Pinpoint the cell where the given text exists, returning its [x, y] midpoint coordinate. 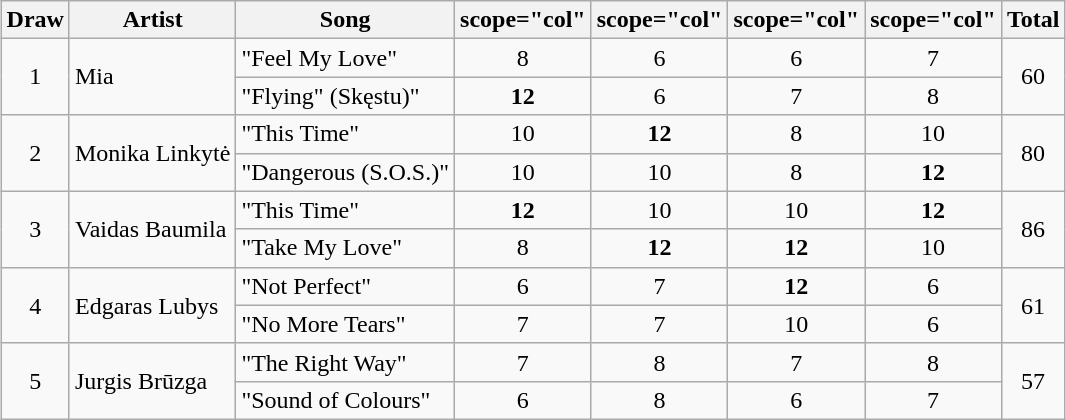
"Dangerous (S.O.S.)" [346, 172]
57 [1033, 381]
Vaidas Baumila [152, 229]
60 [1033, 77]
5 [35, 381]
"The Right Way" [346, 362]
3 [35, 229]
Edgaras Lubys [152, 305]
"Flying" (Skęstu)" [346, 96]
4 [35, 305]
"Take My Love" [346, 248]
Song [346, 20]
"Sound of Colours" [346, 400]
"Feel My Love" [346, 58]
"Not Perfect" [346, 286]
Draw [35, 20]
1 [35, 77]
80 [1033, 153]
Artist [152, 20]
Jurgis Brūzga [152, 381]
86 [1033, 229]
61 [1033, 305]
Monika Linkytė [152, 153]
Total [1033, 20]
Mia [152, 77]
2 [35, 153]
"No More Tears" [346, 324]
